Scan for the cell matching the given text and deliver its (X, Y) coordinate at center. 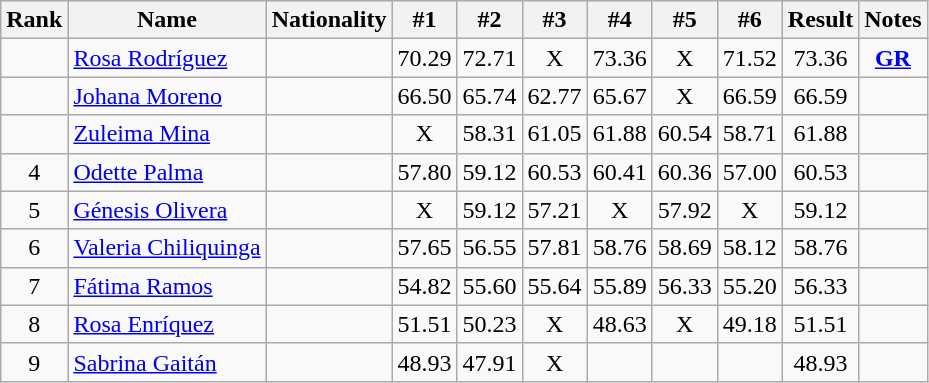
58.69 (684, 248)
Génesis Olivera (167, 210)
65.74 (490, 96)
65.67 (620, 96)
Rosa Enríquez (167, 324)
#2 (490, 20)
#1 (424, 20)
58.71 (750, 134)
Zuleima Mina (167, 134)
Fátima Ramos (167, 286)
71.52 (750, 58)
49.18 (750, 324)
60.41 (620, 172)
#4 (620, 20)
70.29 (424, 58)
57.80 (424, 172)
7 (34, 286)
6 (34, 248)
57.21 (554, 210)
54.82 (424, 286)
5 (34, 210)
61.05 (554, 134)
58.12 (750, 248)
#5 (684, 20)
66.50 (424, 96)
58.31 (490, 134)
47.91 (490, 362)
Nationality (329, 20)
Odette Palma (167, 172)
55.20 (750, 286)
Result (820, 20)
8 (34, 324)
60.36 (684, 172)
Valeria Chiliquinga (167, 248)
57.00 (750, 172)
Rank (34, 20)
GR (893, 58)
Rosa Rodríguez (167, 58)
50.23 (490, 324)
48.63 (620, 324)
Sabrina Gaitán (167, 362)
55.64 (554, 286)
62.77 (554, 96)
Johana Moreno (167, 96)
4 (34, 172)
56.55 (490, 248)
55.89 (620, 286)
72.71 (490, 58)
#6 (750, 20)
Notes (893, 20)
57.92 (684, 210)
57.81 (554, 248)
55.60 (490, 286)
57.65 (424, 248)
Name (167, 20)
60.54 (684, 134)
9 (34, 362)
#3 (554, 20)
